Detect which cell encompasses the target text, then output its (X, Y) center coordinate. 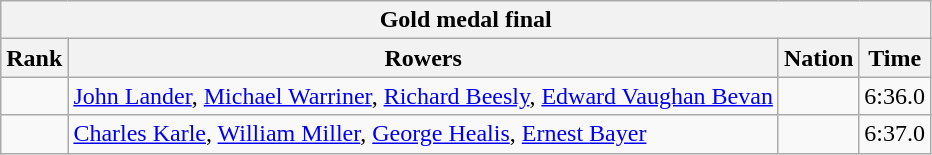
Gold medal final (466, 20)
Charles Karle, William Miller, George Healis, Ernest Bayer (424, 134)
John Lander, Michael Warriner, Richard Beesly, Edward Vaughan Bevan (424, 96)
Rowers (424, 58)
Rank (34, 58)
6:37.0 (895, 134)
6:36.0 (895, 96)
Time (895, 58)
Nation (818, 58)
